Capture the cell that displays the provided text and extract its (x, y) central coordinate. 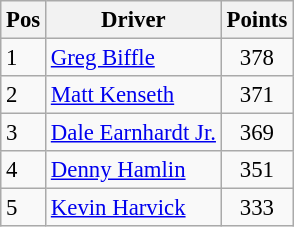
Points (256, 20)
Pos (24, 20)
369 (256, 133)
Matt Kenseth (134, 95)
1 (24, 58)
333 (256, 208)
Kevin Harvick (134, 208)
371 (256, 95)
3 (24, 133)
5 (24, 208)
Greg Biffle (134, 58)
Dale Earnhardt Jr. (134, 133)
378 (256, 58)
2 (24, 95)
4 (24, 170)
351 (256, 170)
Denny Hamlin (134, 170)
Driver (134, 20)
